Output the (x, y) coordinate of the center of the cell containing the given text.  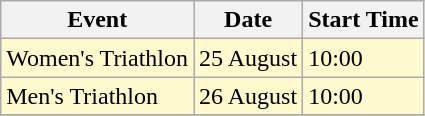
Men's Triathlon (98, 96)
26 August (248, 96)
25 August (248, 58)
Start Time (364, 20)
Date (248, 20)
Event (98, 20)
Women's Triathlon (98, 58)
